Capture the cell that displays the provided text and extract its (x, y) central coordinate. 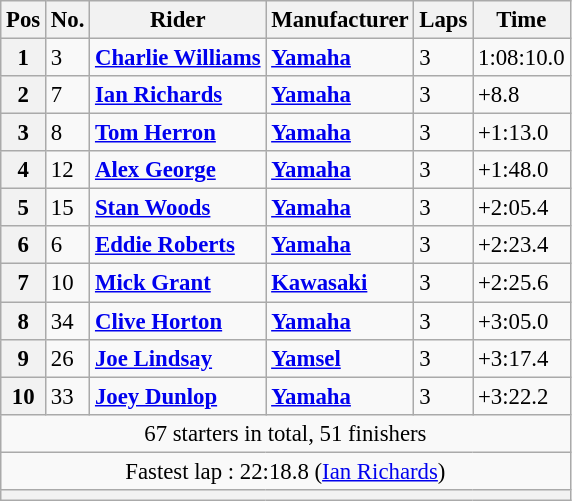
Laps (444, 20)
2 (24, 95)
Pos (24, 20)
1:08:10.0 (522, 58)
Mick Grant (178, 283)
Clive Horton (178, 321)
15 (68, 208)
+1:13.0 (522, 133)
Kawasaki (340, 283)
+3:05.0 (522, 321)
Joe Lindsay (178, 358)
+2:23.4 (522, 245)
+2:05.4 (522, 208)
Yamsel (340, 358)
33 (68, 396)
34 (68, 321)
Rider (178, 20)
Charlie Williams (178, 58)
Stan Woods (178, 208)
+2:25.6 (522, 283)
No. (68, 20)
+8.8 (522, 95)
+3:22.2 (522, 396)
Fastest lap : 22:18.8 (Ian Richards) (286, 471)
Ian Richards (178, 95)
Eddie Roberts (178, 245)
4 (24, 170)
9 (24, 358)
Tom Herron (178, 133)
+3:17.4 (522, 358)
12 (68, 170)
5 (24, 208)
Manufacturer (340, 20)
+1:48.0 (522, 170)
Time (522, 20)
Joey Dunlop (178, 396)
67 starters in total, 51 finishers (286, 433)
Alex George (178, 170)
1 (24, 58)
26 (68, 358)
